Pinpoint the cell where the given text exists, returning its (X, Y) midpoint coordinate. 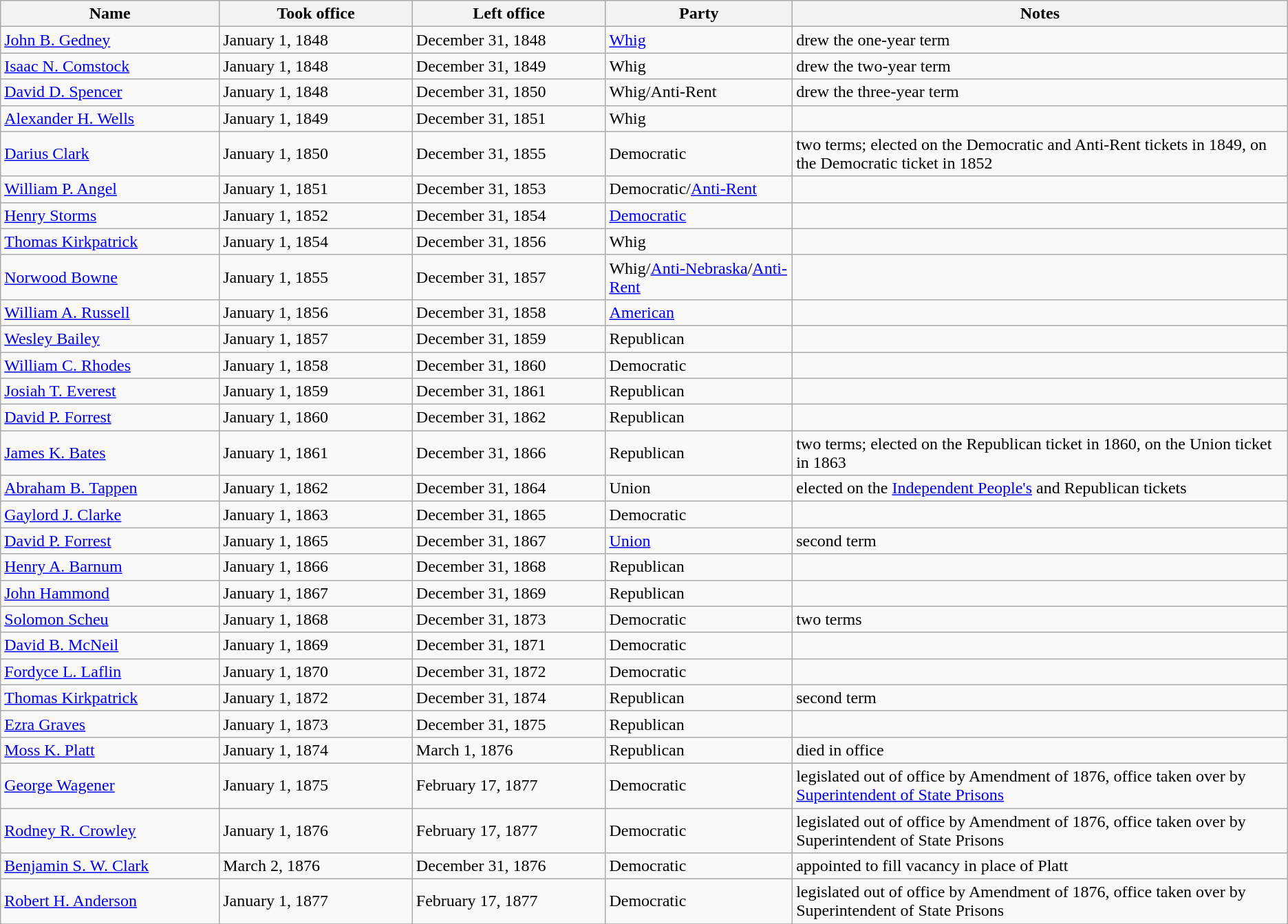
Whig/Anti-Rent (699, 92)
two terms; elected on the Republican ticket in 1860, on the Union ticket in 1863 (1040, 453)
Took office (316, 14)
January 1, 1854 (316, 241)
January 1, 1857 (316, 339)
David B. McNeil (110, 645)
January 1, 1867 (316, 593)
December 31, 1861 (509, 391)
January 1, 1874 (316, 750)
Henry Storms (110, 215)
January 1, 1858 (316, 365)
December 31, 1860 (509, 365)
William A. Russell (110, 312)
George Wagener (110, 786)
December 31, 1868 (509, 567)
Moss K. Platt (110, 750)
January 1, 1860 (316, 418)
John B. Gedney (110, 40)
December 31, 1873 (509, 619)
appointed to fill vacancy in place of Platt (1040, 866)
December 31, 1869 (509, 593)
December 31, 1875 (509, 724)
December 31, 1862 (509, 418)
Darius Clark (110, 154)
Josiah T. Everest (110, 391)
Gaylord J. Clarke (110, 515)
January 1, 1866 (316, 567)
drew the one-year term (1040, 40)
Notes (1040, 14)
December 31, 1857 (509, 277)
January 1, 1851 (316, 189)
December 31, 1849 (509, 66)
March 2, 1876 (316, 866)
January 1, 1852 (316, 215)
January 1, 1877 (316, 901)
Whig/Anti-Nebraska/Anti-Rent (699, 277)
Henry A. Barnum (110, 567)
January 1, 1859 (316, 391)
December 31, 1871 (509, 645)
December 31, 1856 (509, 241)
December 31, 1853 (509, 189)
Solomon Scheu (110, 619)
December 31, 1867 (509, 541)
American (699, 312)
Democratic/Anti-Rent (699, 189)
Abraham B. Tappen (110, 488)
March 1, 1876 (509, 750)
two terms (1040, 619)
Wesley Bailey (110, 339)
December 31, 1848 (509, 40)
December 31, 1858 (509, 312)
Left office (509, 14)
January 1, 1876 (316, 830)
Fordyce L. Laflin (110, 671)
January 1, 1872 (316, 698)
January 1, 1861 (316, 453)
January 1, 1863 (316, 515)
December 31, 1864 (509, 488)
William P. Angel (110, 189)
December 31, 1855 (509, 154)
Norwood Bowne (110, 277)
Ezra Graves (110, 724)
January 1, 1869 (316, 645)
January 1, 1868 (316, 619)
Isaac N. Comstock (110, 66)
December 31, 1874 (509, 698)
Benjamin S. W. Clark (110, 866)
David D. Spencer (110, 92)
Alexander H. Wells (110, 118)
Name (110, 14)
January 1, 1862 (316, 488)
December 31, 1854 (509, 215)
Party (699, 14)
elected on the Independent People's and Republican tickets (1040, 488)
January 1, 1865 (316, 541)
two terms; elected on the Democratic and Anti-Rent tickets in 1849, on the Democratic ticket in 1852 (1040, 154)
January 1, 1870 (316, 671)
Rodney R. Crowley (110, 830)
December 31, 1859 (509, 339)
January 1, 1855 (316, 277)
William C. Rhodes (110, 365)
December 31, 1865 (509, 515)
died in office (1040, 750)
December 31, 1850 (509, 92)
December 31, 1866 (509, 453)
December 31, 1851 (509, 118)
January 1, 1849 (316, 118)
James K. Bates (110, 453)
Robert H. Anderson (110, 901)
January 1, 1850 (316, 154)
January 1, 1873 (316, 724)
December 31, 1872 (509, 671)
drew the two-year term (1040, 66)
drew the three-year term (1040, 92)
John Hammond (110, 593)
January 1, 1875 (316, 786)
December 31, 1876 (509, 866)
January 1, 1856 (316, 312)
